Identify which cell holds the provided text, then report its (x, y) central coordinate. 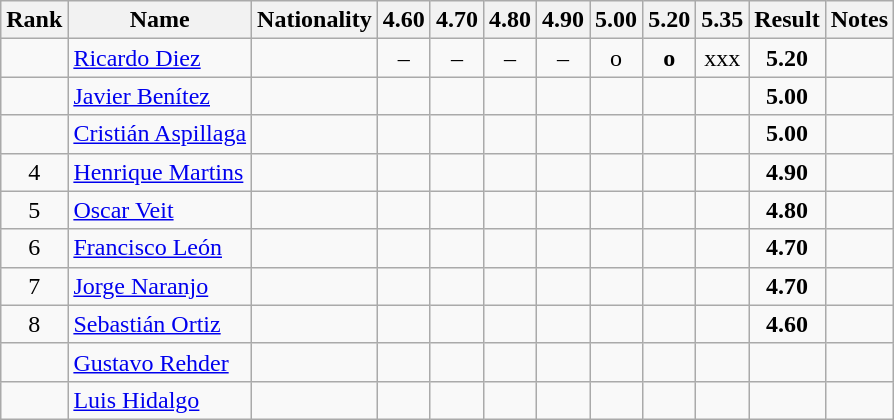
Name (160, 20)
4 (34, 172)
Javier Benítez (160, 96)
Ricardo Diez (160, 58)
Jorge Naranjo (160, 286)
Notes (859, 20)
Henrique Martins (160, 172)
Rank (34, 20)
Cristián Aspillaga (160, 134)
5 (34, 210)
Oscar Veit (160, 210)
8 (34, 324)
Result (787, 20)
Gustavo Rehder (160, 362)
6 (34, 248)
Francisco León (160, 248)
Nationality (315, 20)
xxx (722, 58)
5.35 (722, 20)
7 (34, 286)
Sebastián Ortiz (160, 324)
Luis Hidalgo (160, 400)
